Locate the cell with the specified text and output its (X, Y) center coordinate. 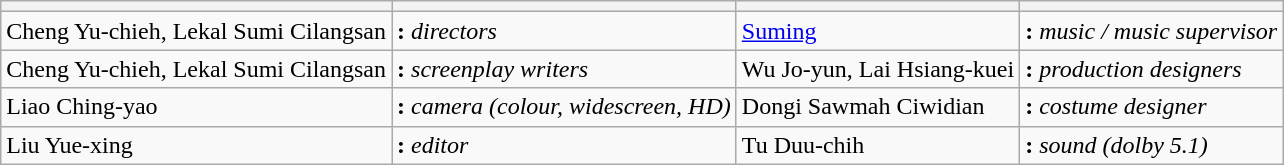
: sound (dolby 5.1) (1152, 145)
Dongi Sawmah Ciwidian (878, 107)
: camera (colour, widescreen, HD) (564, 107)
: directors (564, 31)
Liu Yue-xing (196, 145)
Liao Ching-yao (196, 107)
: editor (564, 145)
Tu Duu-chih (878, 145)
: costume designer (1152, 107)
: production designers (1152, 69)
Suming (878, 31)
: screenplay writers (564, 69)
: music / music supervisor (1152, 31)
Wu Jo-yun, Lai Hsiang-kuei (878, 69)
